Return (x, y) of the center of cell containing provided text 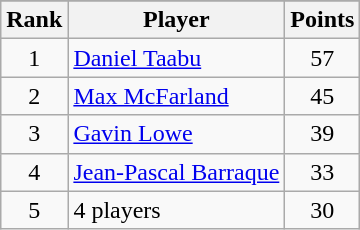
1 (34, 58)
4 players (176, 210)
39 (322, 134)
Daniel Taabu (176, 58)
57 (322, 58)
4 (34, 172)
Gavin Lowe (176, 134)
3 (34, 134)
45 (322, 96)
Jean-Pascal Barraque (176, 172)
Max McFarland (176, 96)
2 (34, 96)
Rank (34, 20)
5 (34, 210)
Points (322, 20)
33 (322, 172)
30 (322, 210)
Player (176, 20)
